Capture the cell that displays the provided text and extract its (X, Y) central coordinate. 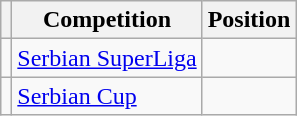
Serbian SuperLiga (107, 58)
Competition (107, 20)
Position (249, 20)
Serbian Cup (107, 96)
